From the cell containing the given text, extract its center point as [x, y] coordinate. 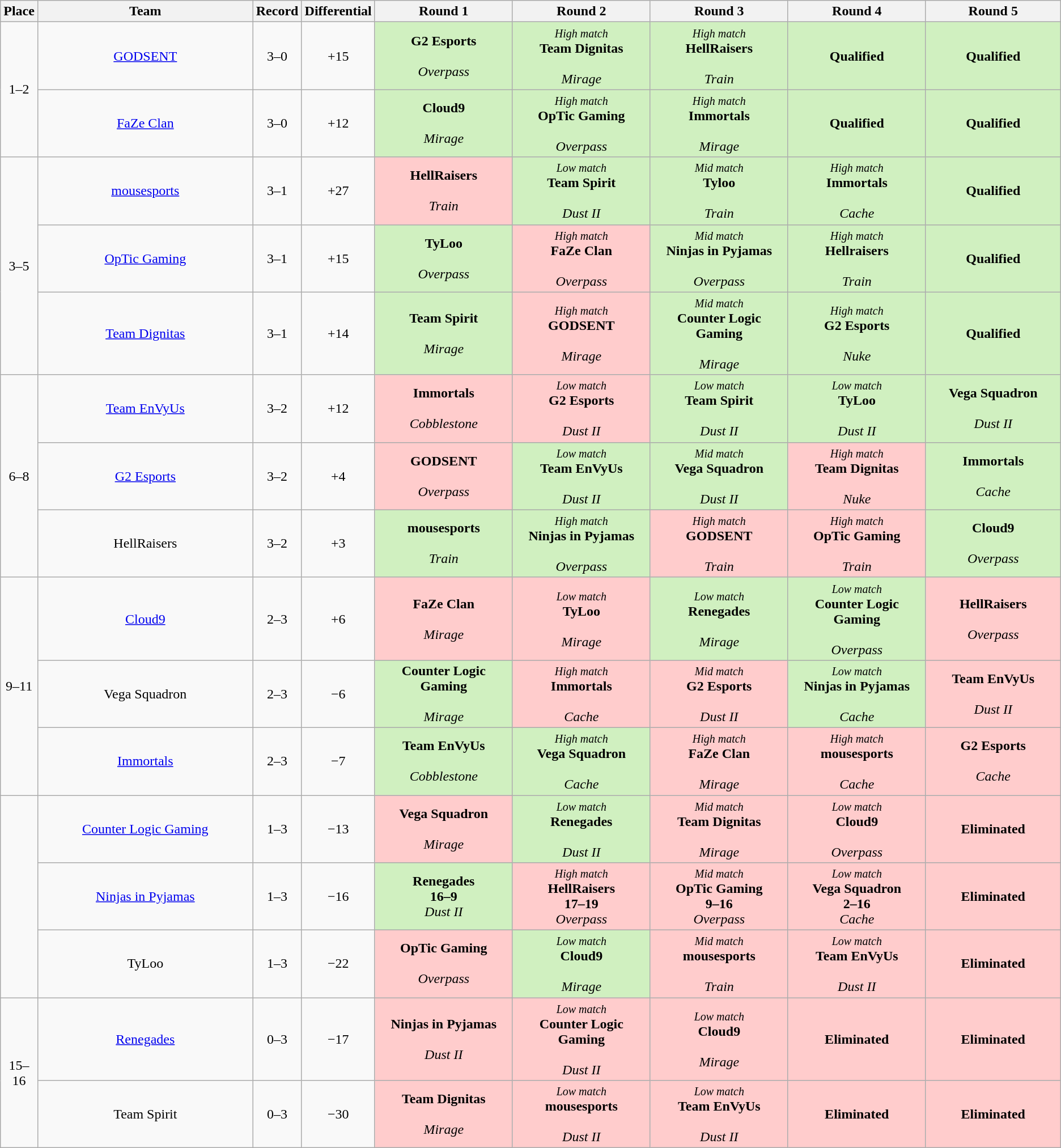
High matchTeam DignitasNuke [857, 476]
TyLoo [145, 964]
Low matchG2 EsportsDust II [582, 408]
Low matchVega Squadron2–16Cache [857, 897]
High matchHellRaisersTrain [719, 56]
Team SpiritMirage [443, 333]
Renegades [145, 1039]
Round 2 [582, 11]
Mid matchTeam DignitasMirage [719, 829]
+4 [338, 476]
Immortals [145, 761]
Mid matchCounter Logic GamingMirage [719, 333]
Team Dignitas [145, 333]
+3 [338, 543]
High matchNinjas in PyjamasOverpass [582, 543]
High matchImmortalsMirage [719, 124]
−17 [338, 1039]
HellRaisers [145, 543]
Low matchCounter Logic GamingDust II [582, 1039]
Mid matchG2 EsportsDust II [719, 694]
−16 [338, 897]
Ninjas in PyjamasDust II [443, 1039]
High matchG2 EsportsNuke [857, 333]
Round 4 [857, 11]
Round 5 [993, 11]
ImmortalsCache [993, 476]
High matchOpTic GamingTrain [857, 543]
G2 Esports [145, 476]
6–8 [19, 476]
OpTic GamingOverpass [443, 964]
Vega Squadron [145, 694]
GODSENTOverpass [443, 476]
+6 [338, 619]
ImmortalsCobblestone [443, 408]
+14 [338, 333]
G2 EsportsOverpass [443, 56]
Differential [338, 11]
Mid matchNinjas in PyjamasOverpass [719, 259]
Cloud9 [145, 619]
Low matchNinjas in PyjamasCache [857, 694]
Low matchTyLooMirage [582, 619]
Ninjas in Pyjamas [145, 897]
Cloud9Mirage [443, 124]
−22 [338, 964]
High matchGODSENTMirage [582, 333]
High matchOpTic GamingOverpass [582, 124]
Mid matchOpTic Gaming9–16Overpass [719, 897]
Round 1 [443, 11]
Low matchRenegadesMirage [719, 619]
Counter Logic GamingMirage [443, 694]
Team Spirit [145, 1115]
Renegades16–9Dust II [443, 897]
−6 [338, 694]
Low matchmousesportsDust II [582, 1115]
High matchHellraisersTrain [857, 259]
TyLooOverpass [443, 259]
Low matchTyLooDust II [857, 408]
Team EnVyUs Cobblestone [443, 761]
G2 EsportsCache [993, 761]
Low matchCounter Logic GamingOverpass [857, 619]
Low matchCloud9Overpass [857, 829]
mousesportsTrain [443, 543]
HellRaisersTrain [443, 190]
Vega SquadronMirage [443, 829]
Round 3 [719, 11]
FaZe ClanMirage [443, 619]
Place [19, 11]
HellRaisersOverpass [993, 619]
Low matchRenegadesDust II [582, 829]
Team DignitasMirage [443, 1115]
High matchVega SquadronCache [582, 761]
High matchmousesportsCache [857, 761]
15–16 [19, 1073]
Counter Logic Gaming [145, 829]
Record [277, 11]
GODSENT [145, 56]
OpTic Gaming [145, 259]
Vega SquadronDust II [993, 408]
High matchFaZe ClanOverpass [582, 259]
Mid matchTylooTrain [719, 190]
1–2 [19, 90]
Team EnVyUsDust II [993, 694]
−30 [338, 1115]
Mid matchVega SquadronDust II [719, 476]
High matchHellRaisers17–19Overpass [582, 897]
Team [145, 11]
+27 [338, 190]
Mid matchmousesportsTrain [719, 964]
FaZe Clan [145, 124]
−13 [338, 829]
High matchFaZe ClanMirage [719, 761]
High matchGODSENTTrain [719, 543]
9–11 [19, 686]
Team EnVyUs [145, 408]
High matchTeam DignitasMirage [582, 56]
−7 [338, 761]
mousesports [145, 190]
3–5 [19, 266]
Cloud9Overpass [993, 543]
